From the cell containing the given text, extract its center point as (x, y) coordinate. 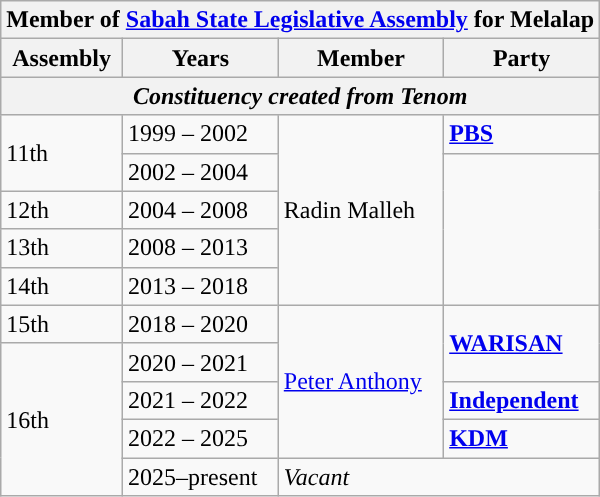
Party (522, 58)
13th (62, 248)
2025–present (201, 477)
Radin Malleh (360, 210)
12th (62, 210)
WARISAN (522, 343)
1999 – 2002 (201, 134)
Member (360, 58)
16th (62, 419)
2013 – 2018 (201, 286)
Vacant (438, 477)
PBS (522, 134)
Independent (522, 400)
Peter Anthony (360, 381)
15th (62, 324)
2004 – 2008 (201, 210)
14th (62, 286)
Years (201, 58)
Assembly (62, 58)
KDM (522, 438)
2022 – 2025 (201, 438)
2008 – 2013 (201, 248)
11th (62, 153)
2021 – 2022 (201, 400)
2002 – 2004 (201, 172)
2018 – 2020 (201, 324)
Member of Sabah State Legislative Assembly for Melalap (300, 20)
Constituency created from Tenom (300, 96)
2020 – 2021 (201, 362)
